Determine the [x, y] coordinate at the center of the cell enclosing the given text.  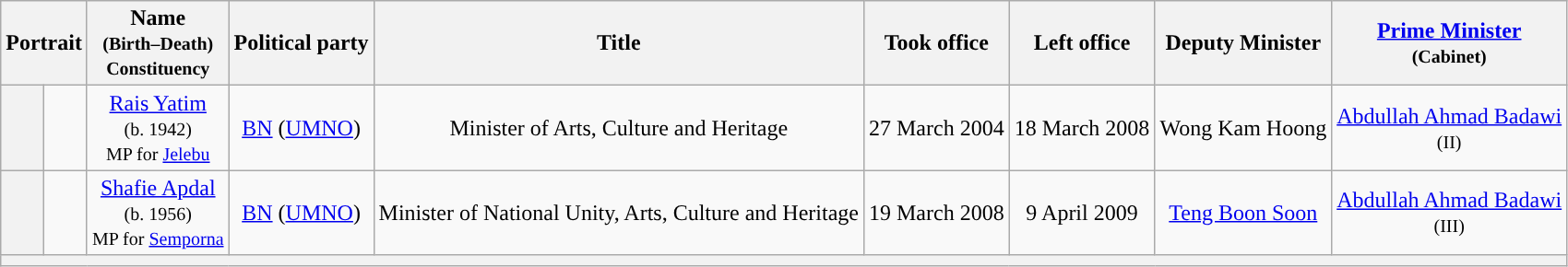
Name(Birth–Death)Constituency [158, 43]
27 March 2004 [936, 128]
Rais Yatim(b. 1942)MP for Jelebu [158, 128]
Portrait [44, 43]
Title [618, 43]
Minister of National Unity, Arts, Culture and Heritage [618, 213]
9 April 2009 [1082, 213]
Prime Minister(Cabinet) [1450, 43]
Wong Kam Hoong [1243, 128]
Took office [936, 43]
18 March 2008 [1082, 128]
Deputy Minister [1243, 43]
Shafie Apdal(b. 1956)MP for Semporna [158, 213]
19 March 2008 [936, 213]
Political party [301, 43]
Abdullah Ahmad Badawi(III) [1450, 213]
Abdullah Ahmad Badawi(II) [1450, 128]
Left office [1082, 43]
Minister of Arts, Culture and Heritage [618, 128]
Teng Boon Soon [1243, 213]
